Return (x, y) of the center of cell containing provided text 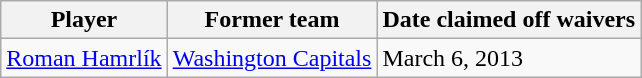
Date claimed off waivers (509, 20)
Former team (272, 20)
March 6, 2013 (509, 58)
Player (84, 20)
Roman Hamrlík (84, 58)
Washington Capitals (272, 58)
